Capture the cell that displays the provided text and extract its [x, y] central coordinate. 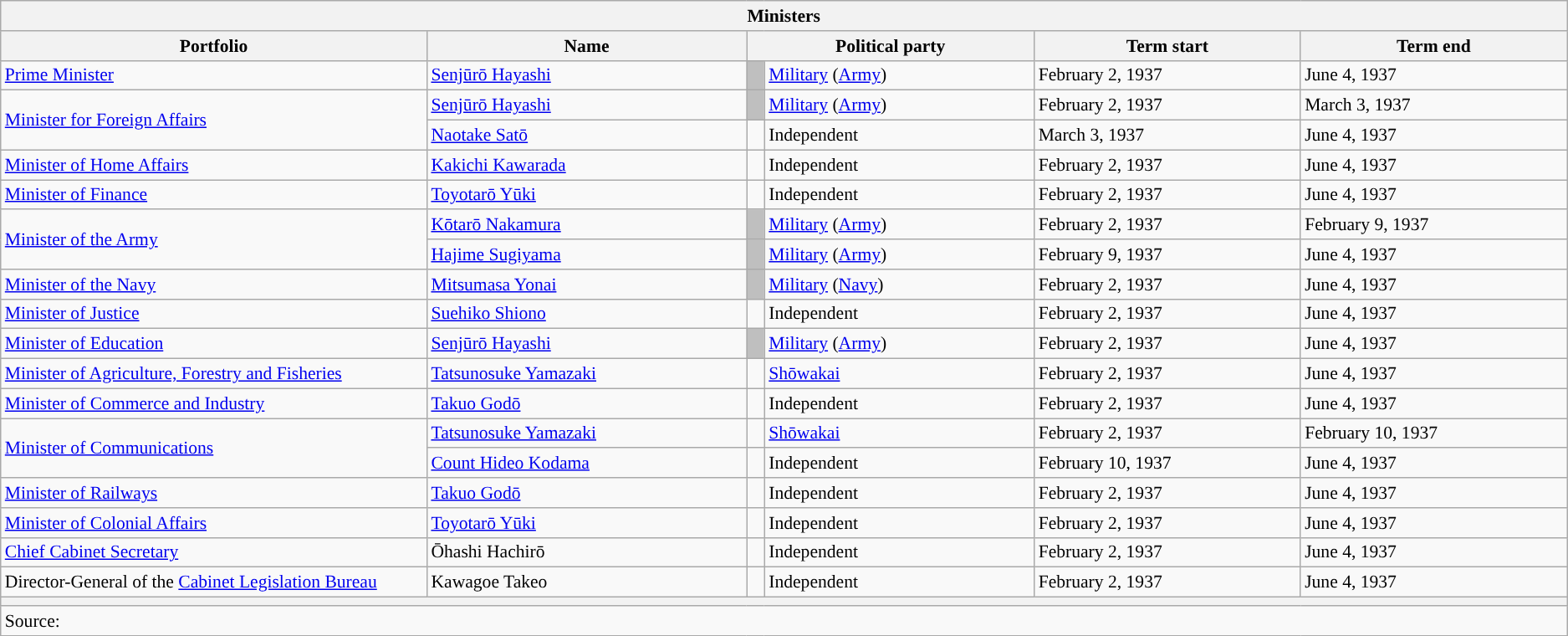
Count Hideo Kodama [586, 464]
Kakichi Kawarada [586, 165]
Prime Minister [214, 75]
Term end [1433, 46]
Minister of Education [214, 344]
Chief Cabinet Secretary [214, 552]
Naotake Satō [586, 136]
Ministers [784, 16]
Hajime Sugiyama [586, 254]
Minister of Finance [214, 195]
Political party [891, 46]
Military (Navy) [899, 285]
Director-General of the Cabinet Legislation Bureau [214, 582]
Minister of Agriculture, Forestry and Fisheries [214, 374]
Source: [784, 621]
Name [586, 46]
Minister of Railways [214, 493]
Minister for Foreign Affairs [214, 121]
Mitsumasa Yonai [586, 285]
Minister of Commerce and Industry [214, 403]
Minister of Home Affairs [214, 165]
Suehiko Shiono [586, 314]
Kawagoe Takeo [586, 582]
Ōhashi Hachirō [586, 552]
Minister of Colonial Affairs [214, 523]
Minister of the Army [214, 239]
Kōtarō Nakamura [586, 225]
Minister of Justice [214, 314]
Minister of the Navy [214, 285]
Portfolio [214, 46]
Minister of Communications [214, 449]
Term start [1167, 46]
